Extract the [x, y] coordinate from the center of the cell holding the provided text.  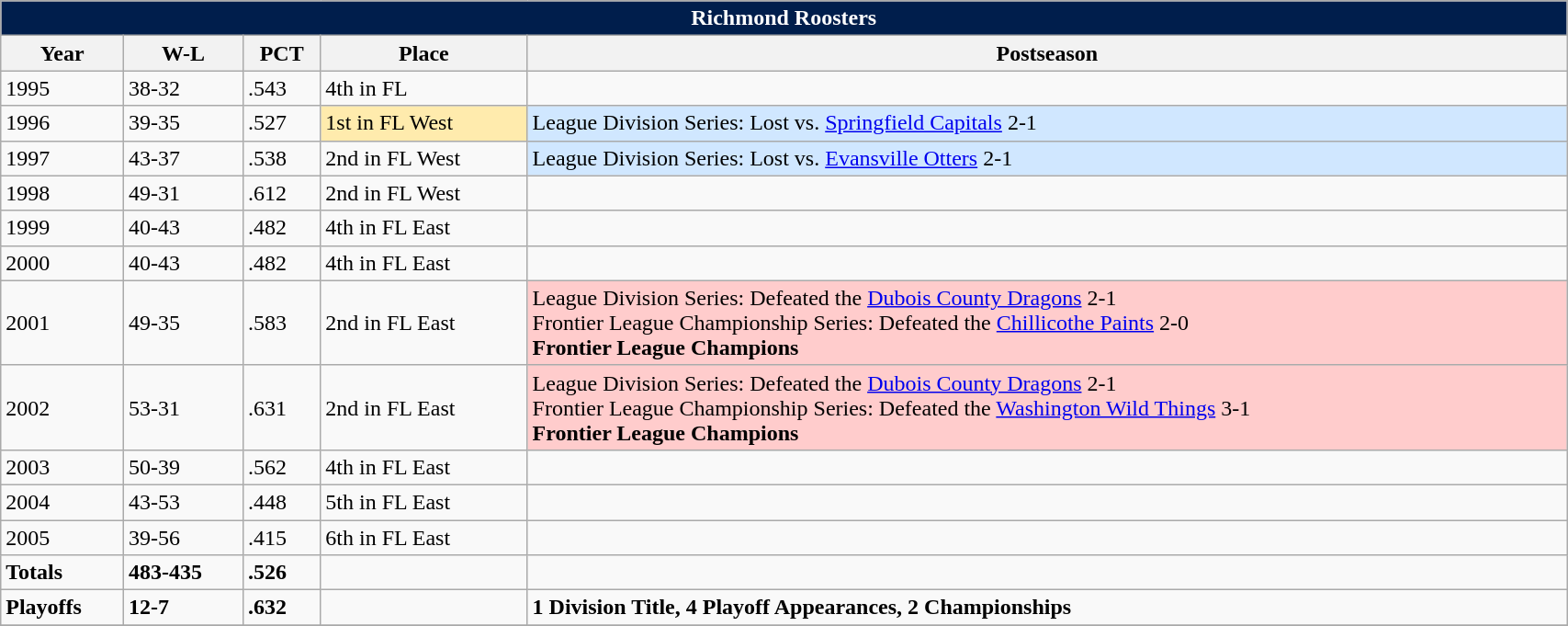
49-31 [184, 193]
W-L [184, 53]
39-35 [184, 123]
.527 [281, 123]
12-7 [184, 608]
6th in FL East [424, 538]
2005 [62, 538]
Year [62, 53]
.415 [281, 538]
.612 [281, 193]
43-53 [184, 502]
49-35 [184, 323]
2000 [62, 263]
.526 [281, 573]
.538 [281, 158]
1998 [62, 193]
2001 [62, 323]
.583 [281, 323]
4th in FL [424, 88]
1995 [62, 88]
1999 [62, 228]
38-32 [184, 88]
League Division Series: Lost vs. Springfield Capitals 2-1 [1047, 123]
.562 [281, 467]
.543 [281, 88]
50-39 [184, 467]
1997 [62, 158]
1996 [62, 123]
Totals [62, 573]
1 Division Title, 4 Playoff Appearances, 2 Championships [1047, 608]
43-37 [184, 158]
2003 [62, 467]
Richmond Roosters [784, 18]
2004 [62, 502]
53-31 [184, 407]
1st in FL West [424, 123]
PCT [281, 53]
5th in FL East [424, 502]
Playoffs [62, 608]
.632 [281, 608]
483-435 [184, 573]
Place [424, 53]
.631 [281, 407]
League Division Series: Lost vs. Evansville Otters 2-1 [1047, 158]
Postseason [1047, 53]
39-56 [184, 538]
2002 [62, 407]
.448 [281, 502]
